Identify which cell holds the provided text, then report its (x, y) central coordinate. 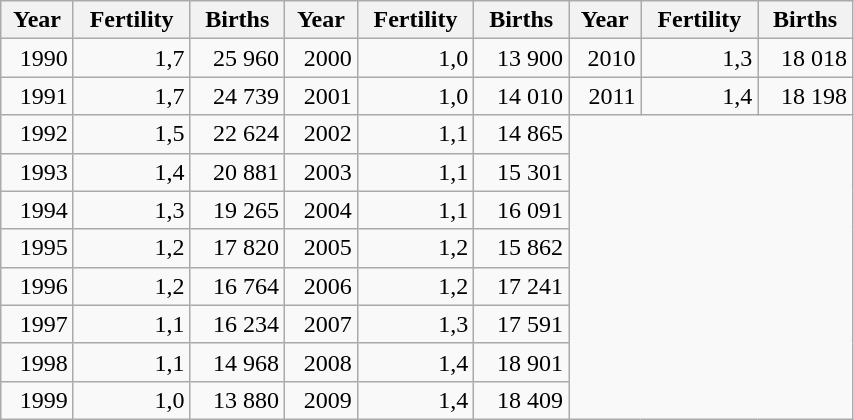
14 968 (238, 362)
1991 (38, 96)
2011 (604, 96)
18 018 (806, 58)
2006 (322, 286)
2004 (322, 210)
13 880 (238, 400)
1,5 (132, 134)
18 901 (522, 362)
18 198 (806, 96)
2003 (322, 172)
1994 (38, 210)
17 241 (522, 286)
1995 (38, 248)
16 764 (238, 286)
2002 (322, 134)
1998 (38, 362)
14 010 (522, 96)
15 862 (522, 248)
25 960 (238, 58)
2007 (322, 324)
2000 (322, 58)
14 865 (522, 134)
18 409 (522, 400)
17 591 (522, 324)
2009 (322, 400)
19 265 (238, 210)
1996 (38, 286)
13 900 (522, 58)
1992 (38, 134)
1993 (38, 172)
24 739 (238, 96)
20 881 (238, 172)
1999 (38, 400)
2005 (322, 248)
2010 (604, 58)
1997 (38, 324)
22 624 (238, 134)
1990 (38, 58)
17 820 (238, 248)
2008 (322, 362)
2001 (322, 96)
16 091 (522, 210)
16 234 (238, 324)
15 301 (522, 172)
